Return the [x, y] coordinate for the center point of the cell that contains the specified text.  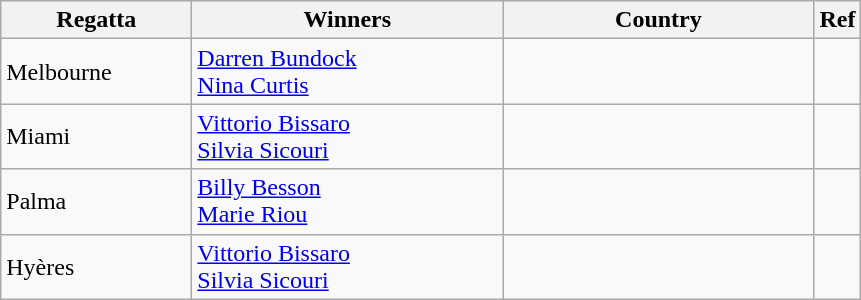
Regatta [96, 20]
Billy BessonMarie Riou [348, 202]
Palma [96, 202]
Ref [838, 20]
Winners [348, 20]
Melbourne [96, 72]
Darren BundockNina Curtis [348, 72]
Miami [96, 136]
Hyères [96, 266]
Country [658, 20]
